Return the [x, y] coordinate for the center point of the cell that contains the specified text.  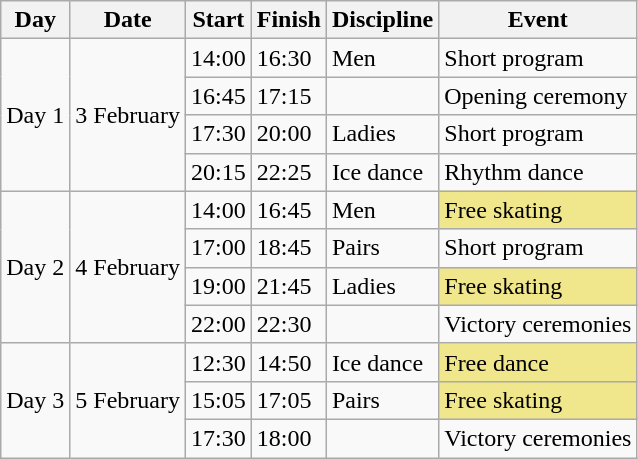
15:05 [219, 400]
12:30 [219, 362]
Discipline [382, 20]
Day [36, 20]
19:00 [219, 286]
20:00 [288, 134]
14:50 [288, 362]
17:15 [288, 96]
22:25 [288, 172]
Free dance [538, 362]
18:45 [288, 248]
Finish [288, 20]
Day 3 [36, 400]
Date [128, 20]
17:05 [288, 400]
Day 2 [36, 267]
Event [538, 20]
5 February [128, 400]
17:00 [219, 248]
16:30 [288, 58]
Start [219, 20]
20:15 [219, 172]
3 February [128, 115]
22:30 [288, 324]
Rhythm dance [538, 172]
18:00 [288, 438]
Day 1 [36, 115]
22:00 [219, 324]
4 February [128, 267]
Opening ceremony [538, 96]
21:45 [288, 286]
